From the cell containing the given text, extract its center point as (X, Y) coordinate. 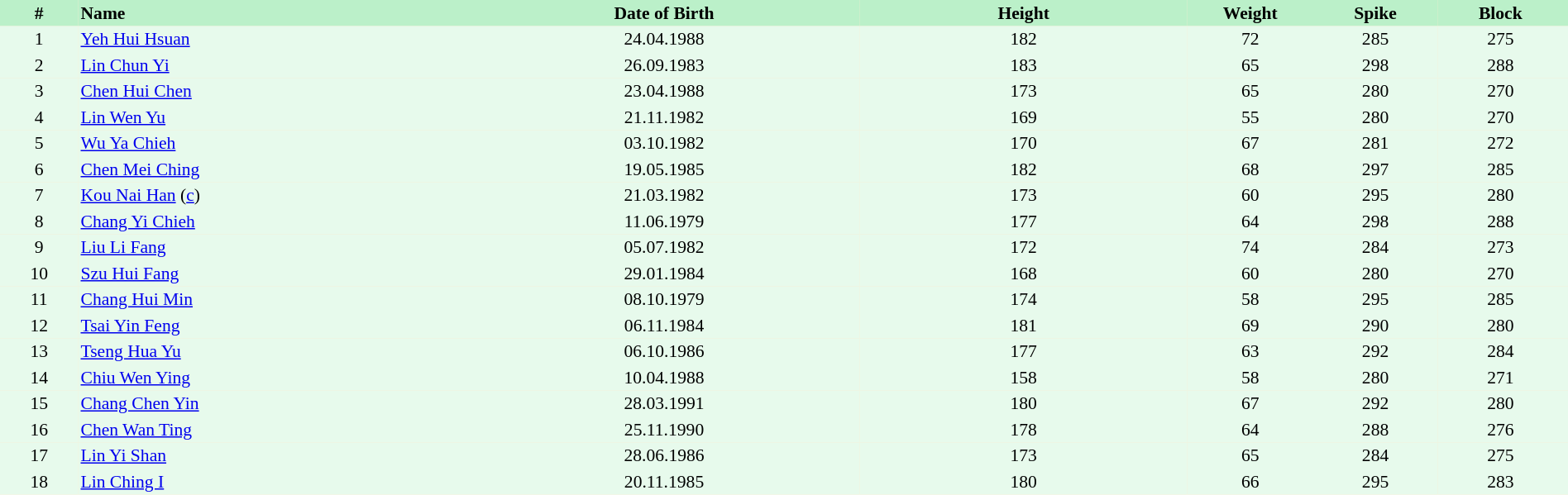
4 (39, 117)
Yeh Hui Hsuan (273, 40)
Spike (1374, 13)
11.06.1979 (664, 221)
11 (39, 299)
23.04.1988 (664, 91)
183 (1024, 65)
17 (39, 456)
21.11.1982 (664, 117)
6 (39, 169)
5 (39, 144)
21.03.1982 (664, 195)
Chang Yi Chieh (273, 221)
Wu Ya Chieh (273, 144)
178 (1024, 430)
158 (1024, 378)
55 (1250, 117)
Tsai Yin Feng (273, 326)
68 (1250, 169)
19.05.1985 (664, 169)
06.10.1986 (664, 352)
Block (1500, 13)
Chang Chen Yin (273, 403)
273 (1500, 248)
Tseng Hua Yu (273, 352)
15 (39, 403)
Kou Nai Han (c) (273, 195)
Name (273, 13)
29.01.1984 (664, 274)
13 (39, 352)
2 (39, 65)
Chang Hui Min (273, 299)
276 (1500, 430)
69 (1250, 326)
8 (39, 221)
3 (39, 91)
10 (39, 274)
# (39, 13)
168 (1024, 274)
63 (1250, 352)
Lin Wen Yu (273, 117)
14 (39, 378)
08.10.1979 (664, 299)
18 (39, 482)
10.04.1988 (664, 378)
Chiu Wen Ying (273, 378)
Height (1024, 13)
Szu Hui Fang (273, 274)
Chen Hui Chen (273, 91)
06.11.1984 (664, 326)
26.09.1983 (664, 65)
12 (39, 326)
283 (1500, 482)
Date of Birth (664, 13)
Liu Li Fang (273, 248)
Weight (1250, 13)
Lin Ching I (273, 482)
16 (39, 430)
169 (1024, 117)
9 (39, 248)
181 (1024, 326)
Chen Mei Ching (273, 169)
25.11.1990 (664, 430)
74 (1250, 248)
281 (1374, 144)
174 (1024, 299)
28.06.1986 (664, 456)
05.07.1982 (664, 248)
24.04.1988 (664, 40)
290 (1374, 326)
170 (1024, 144)
172 (1024, 248)
03.10.1982 (664, 144)
297 (1374, 169)
28.03.1991 (664, 403)
72 (1250, 40)
271 (1500, 378)
Lin Yi Shan (273, 456)
Lin Chun Yi (273, 65)
66 (1250, 482)
Chen Wan Ting (273, 430)
20.11.1985 (664, 482)
1 (39, 40)
7 (39, 195)
272 (1500, 144)
